Scan for the cell matching the given text and deliver its (X, Y) coordinate at center. 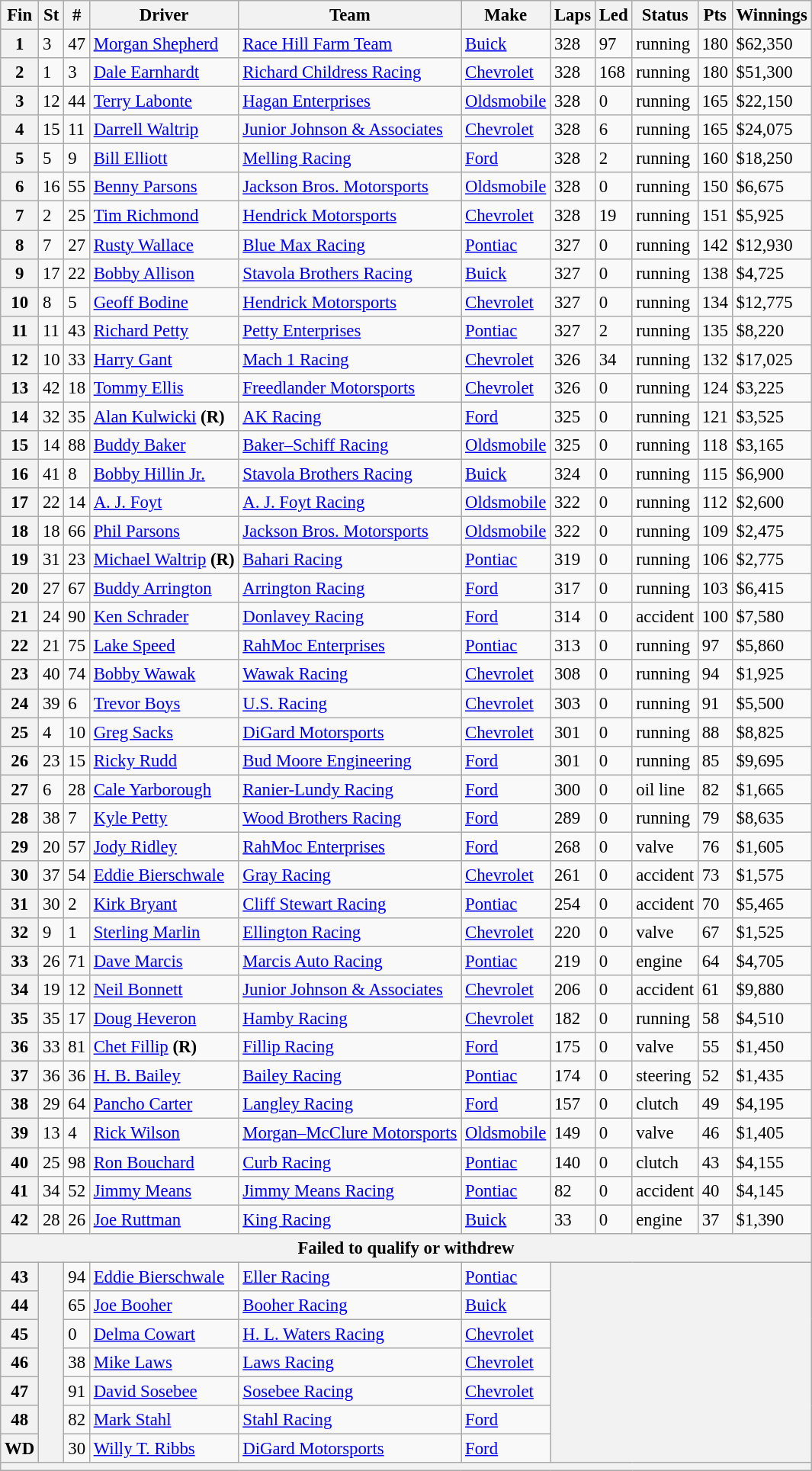
Delma Cowart (164, 1334)
Ken Schrader (164, 617)
$9,695 (772, 760)
219 (573, 962)
Buddy Arrington (164, 589)
Darrell Waltrip (164, 130)
Eller Racing (350, 1277)
Mike Laws (164, 1363)
steering (665, 1076)
Joe Booher (164, 1306)
175 (573, 1047)
Michael Waltrip (R) (164, 560)
$5,500 (772, 703)
$12,775 (772, 302)
King Racing (350, 1219)
Jimmy Means Racing (350, 1190)
$22,150 (772, 101)
$1,405 (772, 1133)
Rusty Wallace (164, 245)
268 (573, 846)
Mach 1 Racing (350, 359)
118 (715, 445)
Laps (573, 15)
206 (573, 990)
Gray Racing (350, 875)
100 (715, 617)
Fillip Racing (350, 1047)
150 (715, 187)
132 (715, 359)
Greg Sacks (164, 732)
Hamby Racing (350, 1019)
54 (76, 875)
Petty Enterprises (350, 330)
Pts (715, 15)
$18,250 (772, 159)
Tim Richmond (164, 216)
Driver (164, 15)
Ranier-Lundy Racing (350, 789)
A. J. Foyt (164, 503)
Bahari Racing (350, 560)
Bailey Racing (350, 1076)
Wawak Racing (350, 675)
57 (76, 846)
$4,510 (772, 1019)
Bobby Allison (164, 273)
Jimmy Means (164, 1190)
Hagan Enterprises (350, 101)
106 (715, 560)
$1,525 (772, 933)
261 (573, 875)
A. J. Foyt Racing (350, 503)
Chet Fillip (R) (164, 1047)
300 (573, 789)
oil line (665, 789)
Race Hill Farm Team (350, 44)
71 (76, 962)
79 (715, 818)
$2,475 (772, 532)
Bobby Hillin Jr. (164, 474)
81 (76, 1047)
$1,575 (772, 875)
# (76, 15)
$1,925 (772, 675)
Bud Moore Engineering (350, 760)
Neil Bonnett (164, 990)
Morgan Shepherd (164, 44)
Sterling Marlin (164, 933)
Curb Racing (350, 1162)
$6,900 (772, 474)
$1,665 (772, 789)
254 (573, 904)
61 (715, 990)
$7,580 (772, 617)
Laws Racing (350, 1363)
317 (573, 589)
76 (715, 846)
H. L. Waters Racing (350, 1334)
$4,705 (772, 962)
Make (506, 15)
AK Racing (350, 416)
$12,930 (772, 245)
Marcis Auto Racing (350, 962)
$4,725 (772, 273)
Alan Kulwicki (R) (164, 416)
85 (715, 760)
66 (76, 532)
$3,225 (772, 388)
Stahl Racing (350, 1420)
Bill Elliott (164, 159)
$24,075 (772, 130)
Failed to qualify or withdrew (406, 1248)
$4,145 (772, 1190)
174 (573, 1076)
157 (573, 1105)
160 (715, 159)
124 (715, 388)
Melling Racing (350, 159)
168 (613, 72)
138 (715, 273)
58 (715, 1019)
Jody Ridley (164, 846)
Rick Wilson (164, 1133)
151 (715, 216)
121 (715, 416)
115 (715, 474)
$62,350 (772, 44)
Freedlander Motorsports (350, 388)
134 (715, 302)
$8,825 (772, 732)
$6,415 (772, 589)
313 (573, 646)
St (52, 15)
Booher Racing (350, 1306)
Bobby Wawak (164, 675)
U.S. Racing (350, 703)
308 (573, 675)
Harry Gant (164, 359)
$9,880 (772, 990)
112 (715, 503)
Tommy Ellis (164, 388)
$3,165 (772, 445)
$2,775 (772, 560)
Joe Ruttman (164, 1219)
319 (573, 560)
109 (715, 532)
90 (76, 617)
WD (20, 1449)
324 (573, 474)
Willy T. Ribbs (164, 1449)
Wood Brothers Racing (350, 818)
$17,025 (772, 359)
$1,450 (772, 1047)
303 (573, 703)
Sosebee Racing (350, 1391)
Lake Speed (164, 646)
$1,605 (772, 846)
Benny Parsons (164, 187)
49 (715, 1105)
Led (613, 15)
182 (573, 1019)
$8,220 (772, 330)
$1,435 (772, 1076)
Phil Parsons (164, 532)
H. B. Bailey (164, 1076)
48 (20, 1420)
98 (76, 1162)
Blue Max Racing (350, 245)
$1,390 (772, 1219)
Kirk Bryant (164, 904)
74 (76, 675)
Geoff Bodine (164, 302)
70 (715, 904)
Status (665, 15)
David Sosebee (164, 1391)
314 (573, 617)
142 (715, 245)
$5,860 (772, 646)
Langley Racing (350, 1105)
Ellington Racing (350, 933)
Ron Bouchard (164, 1162)
Winnings (772, 15)
Morgan–McClure Motorsports (350, 1133)
45 (20, 1334)
Kyle Petty (164, 818)
73 (715, 875)
Team (350, 15)
Richard Childress Racing (350, 72)
149 (573, 1133)
Arrington Racing (350, 589)
Richard Petty (164, 330)
$2,600 (772, 503)
$6,675 (772, 187)
$5,465 (772, 904)
Terry Labonte (164, 101)
75 (76, 646)
Cale Yarborough (164, 789)
$3,525 (772, 416)
Donlavey Racing (350, 617)
$4,195 (772, 1105)
Ricky Rudd (164, 760)
$5,925 (772, 216)
Dave Marcis (164, 962)
Doug Heveron (164, 1019)
$51,300 (772, 72)
65 (76, 1306)
135 (715, 330)
Mark Stahl (164, 1420)
Fin (20, 15)
Pancho Carter (164, 1105)
$4,155 (772, 1162)
289 (573, 818)
Cliff Stewart Racing (350, 904)
Dale Earnhardt (164, 72)
$8,635 (772, 818)
Trevor Boys (164, 703)
Buddy Baker (164, 445)
220 (573, 933)
Baker–Schiff Racing (350, 445)
140 (573, 1162)
103 (715, 589)
